Return [x, y] of the center of cell containing provided text 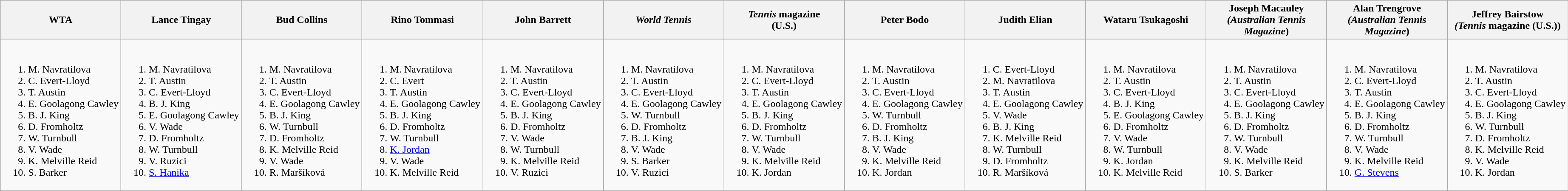
Jeffrey Bairstow(Tennis magazine (U.S.)) [1508, 20]
World Tennis [663, 20]
Alan Trengrove(Australian Tennis Magazine) [1387, 20]
Lance Tingay [181, 20]
M. Navratilova C. Evert-Lloyd T. Austin E. Goolagong Cawley B. J. King D. Fromholtz W. Turnbull V. Wade K. Melville Reid K. Jordan [784, 115]
Joseph Macauley(Australian Tennis Magazine) [1267, 20]
M. Navratilova T. Austin C. Evert-Lloyd E. Goolagong Cawley B. J. King D. Fromholtz W. Turnbull V. Wade K. Melville Reid S. Barker [1267, 115]
Peter Bodo [905, 20]
Rino Tommasi [422, 20]
M. Navratilova T. Austin C. Evert-Lloyd E. Goolagong Cawley B. J. King D. Fromholtz V. Wade W. Turnbull K. Melville Reid V. Ruzici [543, 115]
WTA [61, 20]
M. Navratilova T. Austin C. Evert-Lloyd E. Goolagong Cawley B. J. King W. Turnbull D. Fromholtz K. Melville Reid V. Wade K. Jordan [1508, 115]
Wataru Tsukagoshi [1146, 20]
M. Navratilova C. Evert-Lloyd T. Austin E. Goolagong Cawley B. J. King D. Fromholtz W. Turnbull V. Wade K. Melville Reid G. Stevens [1387, 115]
M. Navratilova T. Austin C. Evert-Lloyd E. Goolagong Cawley B. J. King W. Turnbull D. Fromholtz K. Melville Reid V. Wade R. Maršíková [302, 115]
Judith Elian [1025, 20]
M. Navratilova C. Evert T. Austin E. Goolagong Cawley B. J. King D. Fromholtz W. Turnbull K. Jordan V. Wade K. Melville Reid [422, 115]
M. Navratilova C. Evert-Lloyd T. Austin E. Goolagong Cawley B. J. King D. Fromholtz W. Turnbull V. Wade K. Melville Reid S. Barker [61, 115]
M. Navratilova T. Austin C. Evert-Lloyd B. J. King E. Goolagong Cawley V. Wade D. Fromholtz W. Turnbull V. Ruzici S. Hanika [181, 115]
Tennis magazine (U.S.) [784, 20]
M. Navratilova T. Austin C. Evert-Lloyd E. Goolagong Cawley W. Turnbull D. Fromholtz B. J. King V. Wade K. Melville Reid K. Jordan [905, 115]
Bud Collins [302, 20]
C. Evert-Lloyd M. Navratilova T. Austin E. Goolagong Cawley V. Wade B. J. King K. Melville Reid W. Turnbull D. Fromholtz R. Maršíková [1025, 115]
M. Navratilova T. Austin C. Evert-Lloyd E. Goolagong Cawley W. Turnbull D. Fromholtz B. J. King V. Wade S. Barker V. Ruzici [663, 115]
John Barrett [543, 20]
M. Navratilova T. Austin C. Evert-Lloyd B. J. King E. Goolagong Cawley D. Fromholtz V. Wade W. Turnbull K. Jordan K. Melville Reid [1146, 115]
